Capture the cell that displays the provided text and extract its (X, Y) central coordinate. 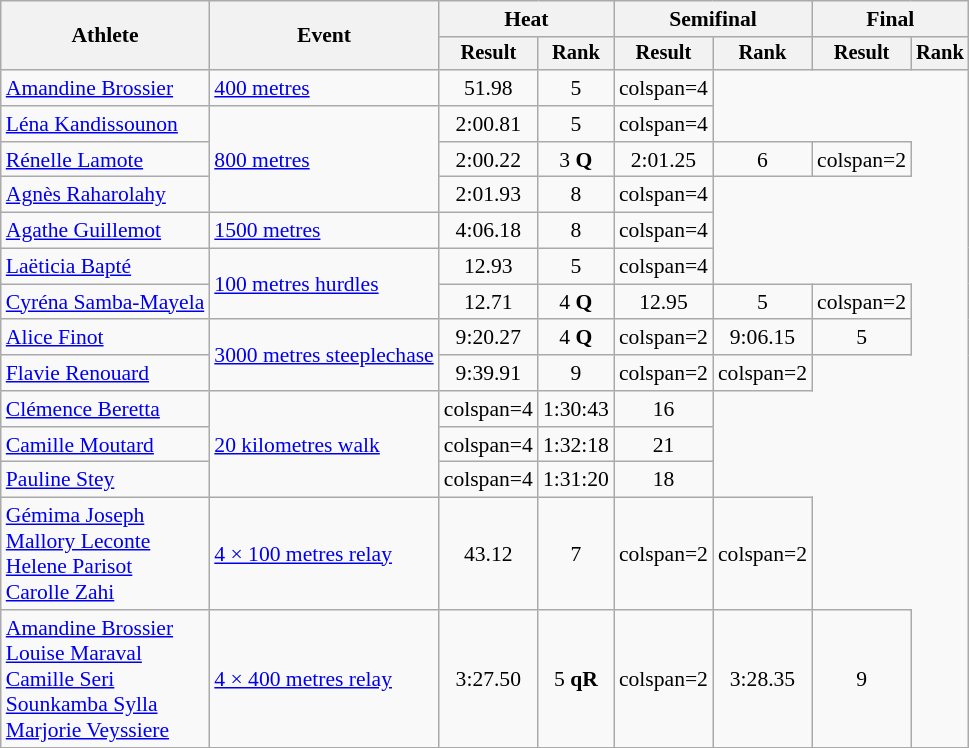
3:27.50 (488, 679)
Léna Kandissounon (106, 124)
12.71 (488, 302)
Heat (526, 19)
2:01.93 (488, 195)
1:31:20 (576, 480)
Pauline Stey (106, 480)
7 (576, 554)
800 metres (324, 160)
9:39.91 (488, 373)
18 (664, 480)
Amandine BrossierLouise MaravalCamille SeriSounkamba SyllaMarjorie Veyssiere (106, 679)
Clémence Beretta (106, 409)
Cyréna Samba-Mayela (106, 302)
1:30:43 (576, 409)
Amandine Brossier (106, 88)
9:06.15 (762, 338)
3:28.35 (762, 679)
9:20.27 (488, 338)
Flavie Renouard (106, 373)
43.12 (488, 554)
2:01.25 (664, 160)
100 metres hurdles (324, 284)
51.98 (488, 88)
21 (664, 445)
1500 metres (324, 231)
3000 metres steeplechase (324, 356)
400 metres (324, 88)
4 × 100 metres relay (324, 554)
5 qR (576, 679)
Agathe Guillemot (106, 231)
3 Q (576, 160)
6 (762, 160)
Camille Moutard (106, 445)
2:00.22 (488, 160)
Alice Finot (106, 338)
20 kilometres walk (324, 444)
Gémima JosephMallory Leconte Helene Parisot Carolle Zahi (106, 554)
4:06.18 (488, 231)
1:32:18 (576, 445)
12.93 (488, 267)
Laëticia Bapté (106, 267)
4 × 400 metres relay (324, 679)
Rénelle Lamote (106, 160)
Agnès Raharolahy (106, 195)
Athlete (106, 36)
Semifinal (713, 19)
Final (890, 19)
12.95 (664, 302)
16 (664, 409)
Event (324, 36)
2:00.81 (488, 124)
